For the text-containing cell, return its midpoint in (X, Y) coordinate format. 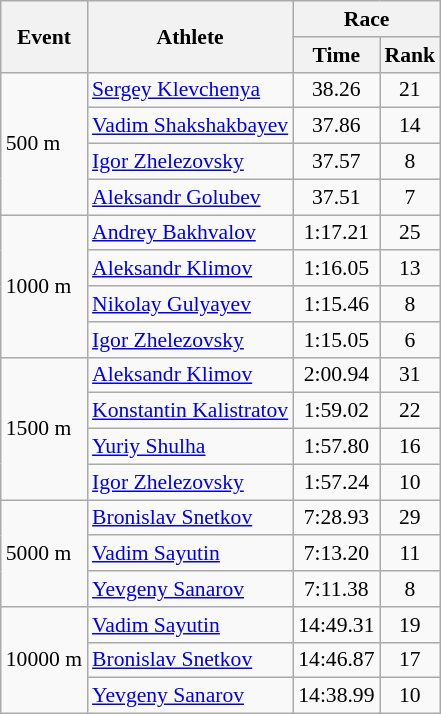
1:59.02 (336, 411)
7:28.93 (336, 518)
Nikolay Gulyayev (190, 304)
1:15.05 (336, 340)
Yuriy Shulha (190, 447)
14:38.99 (336, 696)
1:57.80 (336, 447)
22 (410, 411)
14:49.31 (336, 625)
21 (410, 90)
Time (336, 55)
1500 m (44, 428)
10000 m (44, 660)
Aleksandr Golubev (190, 197)
Race (366, 19)
2:00.94 (336, 375)
37.51 (336, 197)
14 (410, 126)
1:17.21 (336, 233)
19 (410, 625)
1:16.05 (336, 269)
Event (44, 36)
25 (410, 233)
Rank (410, 55)
13 (410, 269)
500 m (44, 143)
16 (410, 447)
Athlete (190, 36)
31 (410, 375)
1:57.24 (336, 482)
Konstantin Kalistratov (190, 411)
Vadim Shakshakbayev (190, 126)
7 (410, 197)
37.86 (336, 126)
7:13.20 (336, 554)
Sergey Klevchenya (190, 90)
6 (410, 340)
11 (410, 554)
7:11.38 (336, 589)
1:15.46 (336, 304)
29 (410, 518)
1000 m (44, 286)
Andrey Bakhvalov (190, 233)
14:46.87 (336, 660)
38.26 (336, 90)
37.57 (336, 162)
5000 m (44, 554)
17 (410, 660)
